Identify which cell holds the provided text, then report its [x, y] central coordinate. 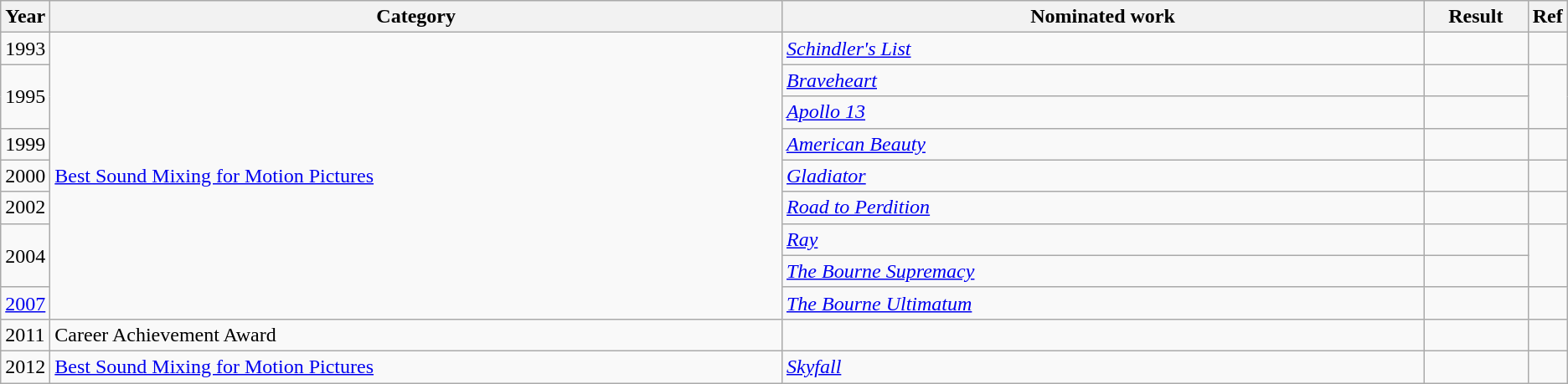
Year [25, 17]
1999 [25, 144]
Result [1476, 17]
2000 [25, 176]
Road to Perdition [1102, 207]
2011 [25, 335]
The Bourne Supremacy [1102, 271]
Career Achievement Award [416, 335]
Braveheart [1102, 80]
Ray [1102, 239]
Apollo 13 [1102, 112]
Category [416, 17]
2007 [25, 303]
1995 [25, 96]
2012 [25, 366]
Nominated work [1102, 17]
American Beauty [1102, 144]
2004 [25, 255]
The Bourne Ultimatum [1102, 303]
Ref [1548, 17]
1993 [25, 49]
Skyfall [1102, 366]
2002 [25, 207]
Gladiator [1102, 176]
Schindler's List [1102, 49]
